Extract the [x, y] coordinate from the center of the cell holding the provided text.  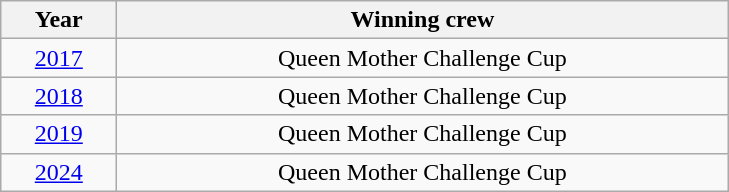
Winning crew [422, 20]
2017 [59, 58]
2018 [59, 96]
2024 [59, 172]
Year [59, 20]
2019 [59, 134]
